From the cell containing the given text, extract its center point as [x, y] coordinate. 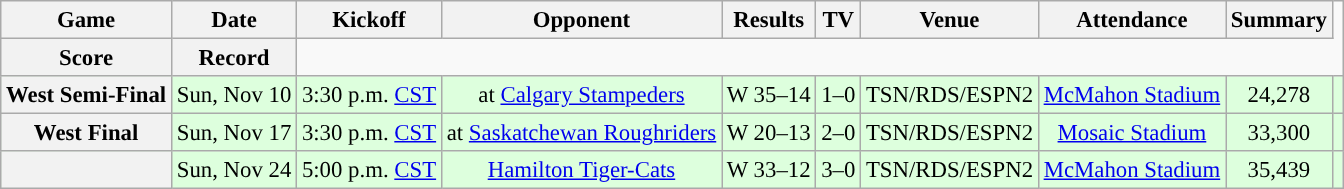
3–0 [838, 170]
Results [769, 20]
Game [86, 20]
W 35–14 [769, 95]
Sun, Nov 10 [234, 95]
2–0 [838, 133]
Kickoff [370, 20]
W 33–12 [769, 170]
1–0 [838, 95]
TV [838, 20]
Opponent [581, 20]
Summary [1280, 20]
35,439 [1280, 170]
Venue [950, 20]
W 20–13 [769, 133]
Sun, Nov 24 [234, 170]
Date [234, 20]
Hamilton Tiger-Cats [581, 170]
at Calgary Stampeders [581, 95]
5:00 p.m. CST [370, 170]
24,278 [1280, 95]
Attendance [1132, 20]
Mosaic Stadium [1132, 133]
Sun, Nov 17 [234, 133]
33,300 [1280, 133]
West Semi-Final [86, 95]
Score [86, 58]
Record [234, 58]
West Final [86, 133]
at Saskatchewan Roughriders [581, 133]
